Find where the given text appears and provide that cell's center as (x, y) coordinate. 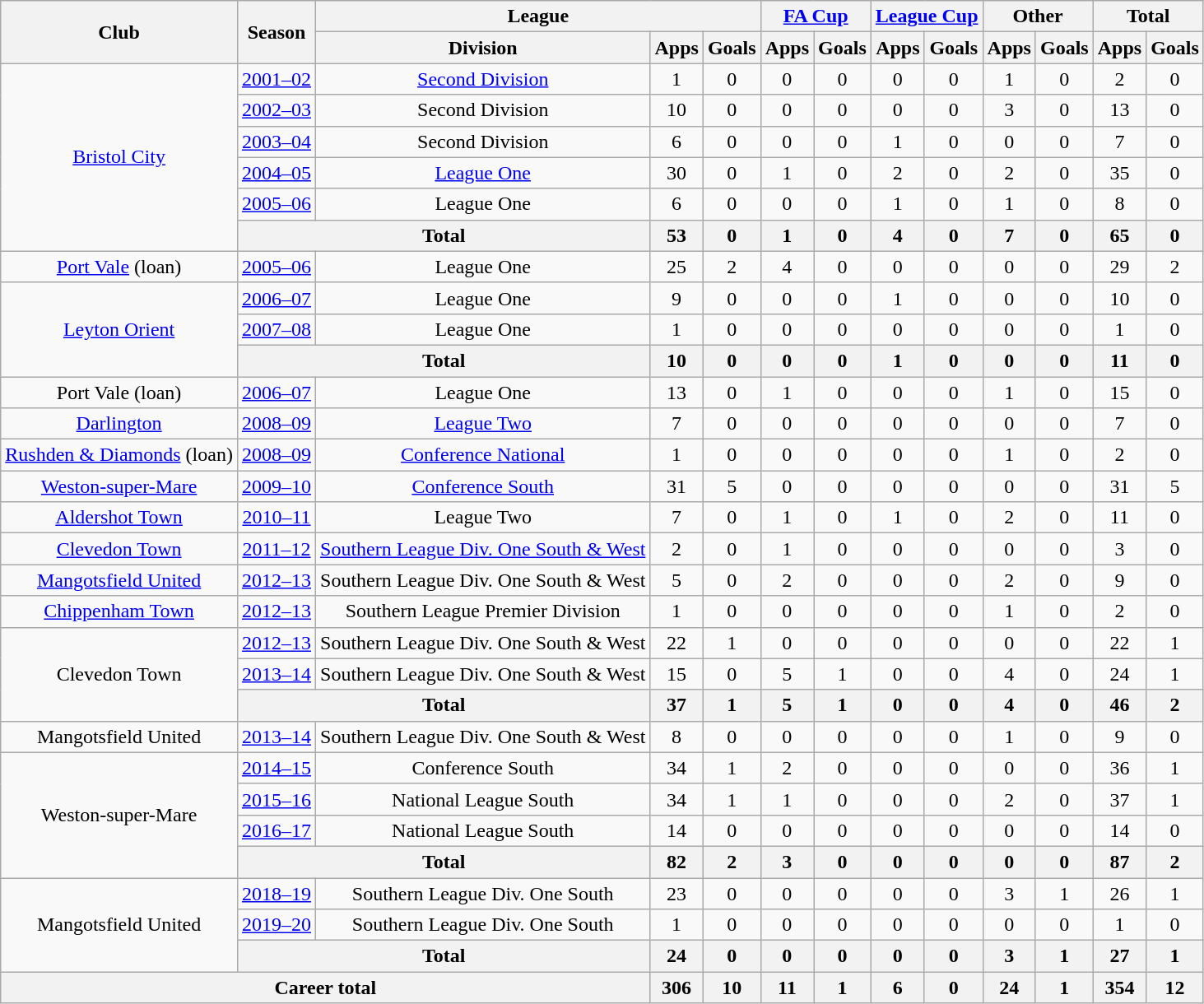
36 (1119, 768)
Darlington (119, 424)
2010–11 (277, 518)
FA Cup (816, 16)
2015–16 (277, 799)
53 (676, 235)
2019–20 (277, 925)
Leyton Orient (119, 329)
2003–04 (277, 142)
2014–15 (277, 768)
65 (1119, 235)
354 (1119, 988)
2001–02 (277, 79)
26 (1119, 893)
Rushden & Diamonds (loan) (119, 455)
Chippenham Town (119, 611)
2004–05 (277, 173)
Bristol City (119, 157)
30 (676, 173)
2002–03 (277, 110)
2011–12 (277, 549)
12 (1175, 988)
2018–19 (277, 893)
League Cup (927, 16)
46 (1119, 705)
306 (676, 988)
2009–10 (277, 486)
35 (1119, 173)
Division (483, 48)
25 (676, 267)
Season (277, 32)
Conference National (483, 455)
Club (119, 32)
29 (1119, 267)
23 (676, 893)
87 (1119, 862)
Southern League Premier Division (483, 611)
Career total (326, 988)
League (538, 16)
Aldershot Town (119, 518)
27 (1119, 956)
2016–17 (277, 830)
2007–08 (277, 329)
82 (676, 862)
Other (1038, 16)
